From the cell containing the given text, extract its center point as (X, Y) coordinate. 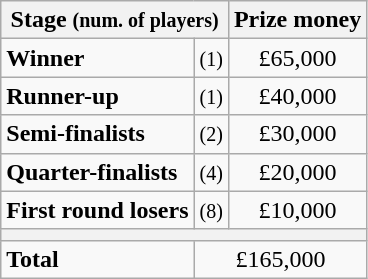
Quarter-finalists (98, 172)
Winner (98, 58)
£165,000 (280, 259)
(4) (211, 172)
£10,000 (297, 210)
£30,000 (297, 134)
Runner-up (98, 96)
(8) (211, 210)
Prize money (297, 20)
£40,000 (297, 96)
£65,000 (297, 58)
Total (98, 259)
Semi-finalists (98, 134)
First round losers (98, 210)
Stage (num. of players) (115, 20)
£20,000 (297, 172)
(2) (211, 134)
